Output the (X, Y) coordinate of the center of the cell containing the given text.  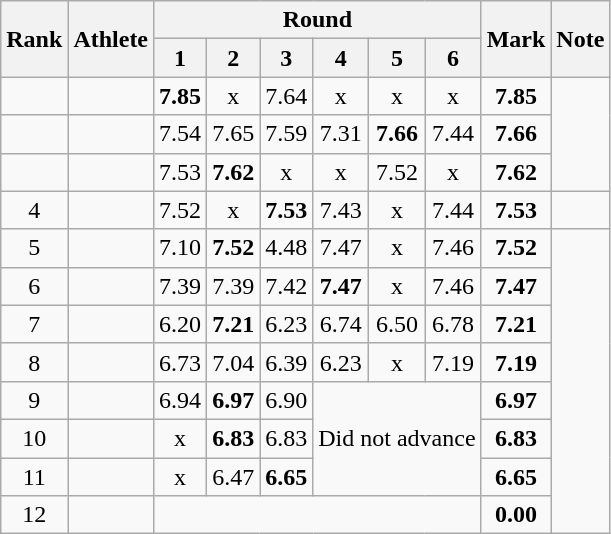
6.73 (180, 362)
6.90 (286, 400)
4.48 (286, 248)
7.54 (180, 134)
Did not advance (397, 438)
10 (34, 438)
3 (286, 58)
7.42 (286, 286)
Athlete (111, 39)
11 (34, 477)
Note (580, 39)
Round (318, 20)
7.04 (234, 362)
0.00 (516, 515)
6.74 (341, 324)
1 (180, 58)
2 (234, 58)
6.94 (180, 400)
7.65 (234, 134)
7.10 (180, 248)
6.20 (180, 324)
12 (34, 515)
6.47 (234, 477)
Mark (516, 39)
7.59 (286, 134)
7.31 (341, 134)
7.43 (341, 210)
9 (34, 400)
7 (34, 324)
8 (34, 362)
6.39 (286, 362)
Rank (34, 39)
7.64 (286, 96)
6.78 (453, 324)
6.50 (397, 324)
